For the text-containing cell, return its midpoint in [X, Y] coordinate format. 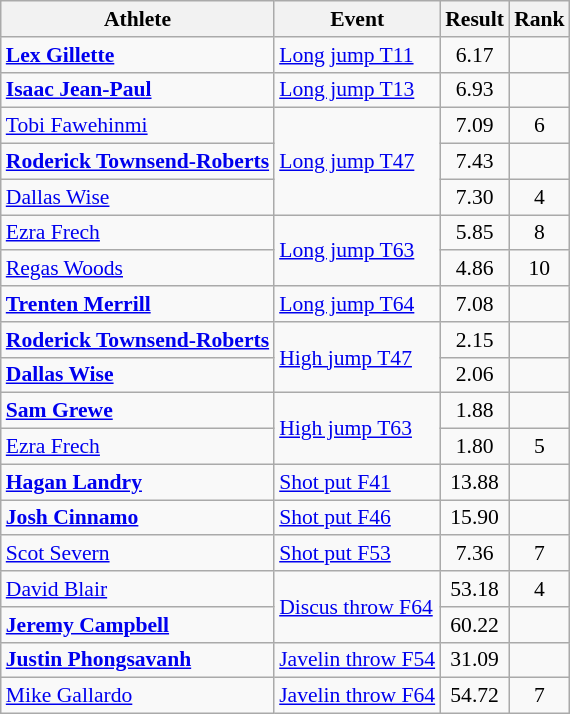
1.88 [474, 411]
Long jump T63 [357, 250]
Isaac Jean-Paul [138, 90]
53.18 [474, 589]
Discus throw F64 [357, 606]
Sam Grewe [138, 411]
Trenten Merrill [138, 304]
Shot put F46 [357, 518]
Shot put F53 [357, 554]
4.86 [474, 269]
Long jump T13 [357, 90]
10 [540, 269]
Javelin throw F64 [357, 696]
High jump T63 [357, 428]
8 [540, 233]
High jump T47 [357, 358]
5 [540, 447]
Regas Woods [138, 269]
60.22 [474, 625]
Long jump T64 [357, 304]
Lex Gillette [138, 55]
Mike Gallardo [138, 696]
Rank [540, 19]
Tobi Fawehinmi [138, 126]
13.88 [474, 482]
Result [474, 19]
7.09 [474, 126]
Jeremy Campbell [138, 625]
Long jump T11 [357, 55]
6 [540, 126]
Scot Severn [138, 554]
1.80 [474, 447]
Athlete [138, 19]
Shot put F41 [357, 482]
15.90 [474, 518]
6.93 [474, 90]
Javelin throw F54 [357, 660]
7.43 [474, 162]
54.72 [474, 696]
David Blair [138, 589]
7.08 [474, 304]
7.30 [474, 197]
2.15 [474, 340]
6.17 [474, 55]
31.09 [474, 660]
5.85 [474, 233]
Long jump T47 [357, 162]
Justin Phongsavanh [138, 660]
Hagan Landry [138, 482]
Event [357, 19]
Josh Cinnamo [138, 518]
2.06 [474, 375]
7.36 [474, 554]
